Extract the [x, y] coordinate from the center of the cell holding the provided text.  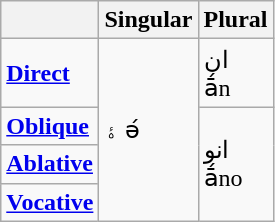
Plural [236, 20]
Ablative [50, 164]
Singular [148, 20]
ۀ ә́ [148, 130]
Direct [50, 73]
انā́n [236, 73]
انوā́no [236, 164]
Oblique [50, 126]
Vocative [50, 202]
